Scan for the cell matching the given text and deliver its (x, y) coordinate at center. 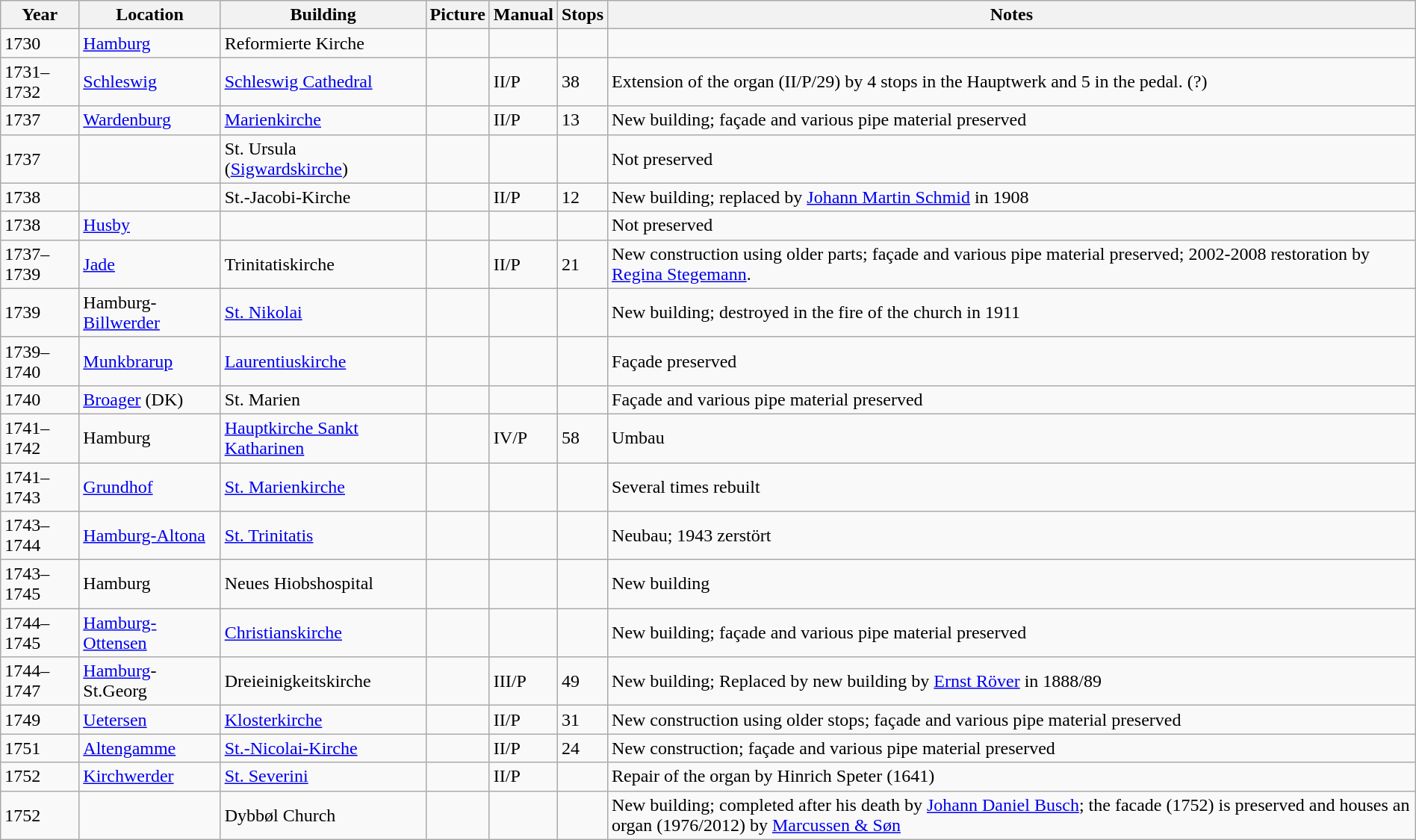
IV/P (523, 438)
Neubau; 1943 zerstört (1012, 536)
New building; Replaced by new building by Ernst Röver in 1888/89 (1012, 681)
Repair of the organ by Hinrich Speter (1641) (1012, 777)
St. Nikolai (323, 312)
Reformierte Kirche (323, 43)
Hamburg-Billwerder (149, 312)
Dreieinigkeitskirche (323, 681)
Umbau (1012, 438)
Building (323, 15)
Location (149, 15)
1737–1739 (40, 264)
St. Severini (323, 777)
49 (583, 681)
Laurentiuskirche (323, 361)
St. Marien (323, 399)
24 (583, 748)
Façade preserved (1012, 361)
Picture (457, 15)
St. Ursula (Sigwardskirche) (323, 158)
St. Trinitatis (323, 536)
1730 (40, 43)
38 (583, 82)
21 (583, 264)
New construction using older stops; façade and various pipe material preserved (1012, 720)
Schleswig Cathedral (323, 82)
1743–1745 (40, 584)
1731–1732 (40, 82)
Hamburg-Altona (149, 536)
1741–1742 (40, 438)
New construction using older parts; façade and various pipe material preserved; 2002-2008 restoration by Regina Stegemann. (1012, 264)
Jade (149, 264)
Stops (583, 15)
Several times rebuilt (1012, 487)
58 (583, 438)
Extension of the organ (II/P/29) by 4 stops in the Hauptwerk and 5 in the pedal. (?) (1012, 82)
1740 (40, 399)
Klosterkirche (323, 720)
1749 (40, 720)
New building; replaced by Johann Martin Schmid in 1908 (1012, 197)
1739–1740 (40, 361)
III/P (523, 681)
13 (583, 120)
Altengamme (149, 748)
1739 (40, 312)
New building; destroyed in the fire of the church in 1911 (1012, 312)
1743–1744 (40, 536)
Broager (DK) (149, 399)
12 (583, 197)
Year (40, 15)
Neues Hiobshospital (323, 584)
1744–1747 (40, 681)
Dybbøl Church (323, 815)
Wardenburg (149, 120)
Schleswig (149, 82)
St. Marienkirche (323, 487)
Hamburg-Ottensen (149, 633)
Uetersen (149, 720)
31 (583, 720)
Munkbrarup (149, 361)
Marienkirche (323, 120)
Husby (149, 225)
Hamburg-St.Georg (149, 681)
Grundhof (149, 487)
Trinitatiskirche (323, 264)
Manual (523, 15)
Notes (1012, 15)
Façade and various pipe material preserved (1012, 399)
1751 (40, 748)
New building; completed after his death by Johann Daniel Busch; the facade (1752) is preserved and houses an organ (1976/2012) by Marcussen & Søn (1012, 815)
1744–1745 (40, 633)
1741–1743 (40, 487)
St.-Nicolai-Kirche (323, 748)
Hauptkirche Sankt Katharinen (323, 438)
New construction; façade and various pipe material preserved (1012, 748)
St.-Jacobi-Kirche (323, 197)
New building (1012, 584)
Christianskirche (323, 633)
Kirchwerder (149, 777)
